Capture the cell that displays the provided text and extract its [x, y] central coordinate. 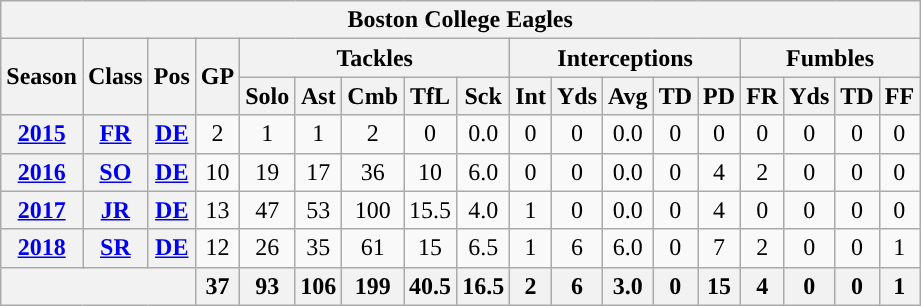
2017 [42, 210]
40.5 [430, 286]
16.5 [484, 286]
26 [268, 248]
106 [318, 286]
37 [217, 286]
Int [531, 96]
199 [373, 286]
Solo [268, 96]
4.0 [484, 210]
Cmb [373, 96]
61 [373, 248]
JR [115, 210]
36 [373, 172]
Ast [318, 96]
3.0 [628, 286]
FF [899, 96]
Fumbles [830, 58]
Avg [628, 96]
15.5 [430, 210]
17 [318, 172]
SR [115, 248]
TfL [430, 96]
12 [217, 248]
2015 [42, 134]
53 [318, 210]
47 [268, 210]
13 [217, 210]
2018 [42, 248]
2016 [42, 172]
7 [720, 248]
93 [268, 286]
GP [217, 77]
SO [115, 172]
PD [720, 96]
19 [268, 172]
Class [115, 77]
Sck [484, 96]
Season [42, 77]
Boston College Eagles [460, 20]
Pos [172, 77]
Tackles [375, 58]
100 [373, 210]
Interceptions [626, 58]
6.5 [484, 248]
35 [318, 248]
